From the cell containing the given text, extract its center point as (x, y) coordinate. 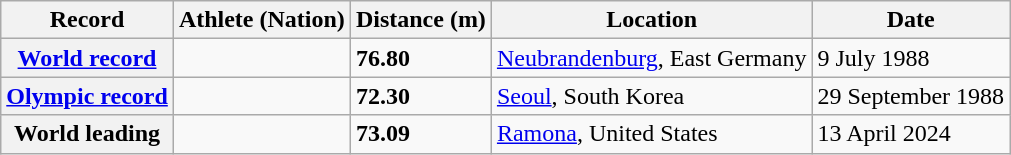
Athlete (Nation) (262, 20)
Location (652, 20)
Olympic record (88, 96)
Record (88, 20)
Seoul, South Korea (652, 96)
Distance (m) (420, 20)
World leading (88, 134)
9 July 1988 (911, 58)
73.09 (420, 134)
72.30 (420, 96)
Date (911, 20)
29 September 1988 (911, 96)
Ramona, United States (652, 134)
World record (88, 58)
76.80 (420, 58)
Neubrandenburg, East Germany (652, 58)
13 April 2024 (911, 134)
